Provide the [X, Y] coordinate of the cell's center where the given text is located.  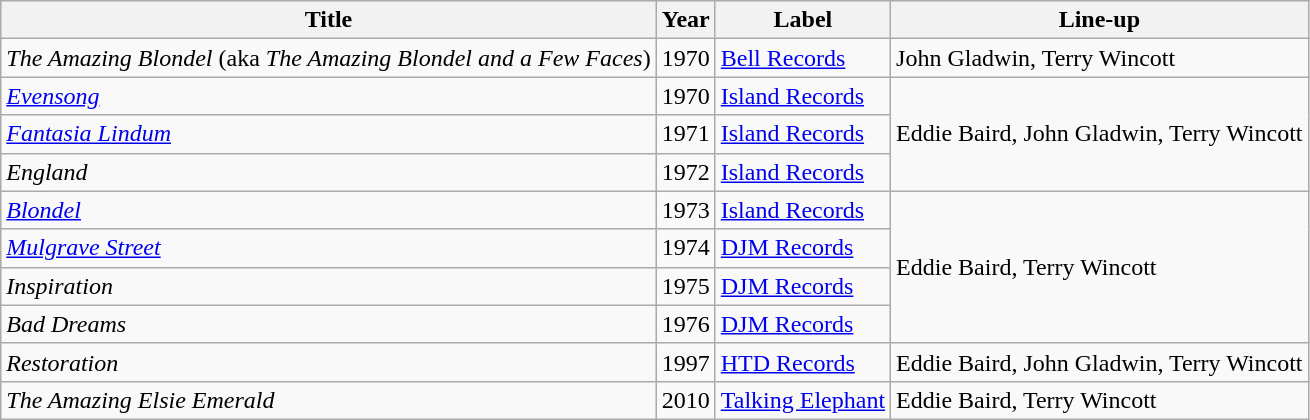
Title [328, 20]
Blondel [328, 210]
Fantasia Lindum [328, 134]
1971 [686, 134]
John Gladwin, Terry Wincott [1100, 58]
Mulgrave Street [328, 248]
1975 [686, 286]
1997 [686, 362]
England [328, 172]
Evensong [328, 96]
1973 [686, 210]
HTD Records [802, 362]
Restoration [328, 362]
Bad Dreams [328, 324]
1974 [686, 248]
The Amazing Elsie Emerald [328, 400]
Label [802, 20]
Talking Elephant [802, 400]
Year [686, 20]
Inspiration [328, 286]
2010 [686, 400]
The Amazing Blondel (aka The Amazing Blondel and a Few Faces) [328, 58]
1976 [686, 324]
Line-up [1100, 20]
1972 [686, 172]
Bell Records [802, 58]
